Identify which cell holds the provided text, then report its [x, y] central coordinate. 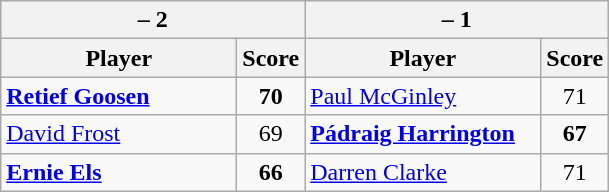
Ernie Els [119, 172]
67 [575, 134]
David Frost [119, 134]
Paul McGinley [423, 96]
Retief Goosen [119, 96]
Darren Clarke [423, 172]
69 [271, 134]
66 [271, 172]
– 2 [153, 20]
– 1 [457, 20]
Pádraig Harrington [423, 134]
70 [271, 96]
